Locate the cell with the specified text and output its [x, y] center coordinate. 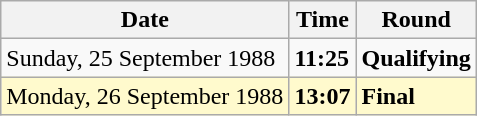
Final [416, 96]
Round [416, 20]
Monday, 26 September 1988 [145, 96]
Qualifying [416, 58]
11:25 [322, 58]
13:07 [322, 96]
Sunday, 25 September 1988 [145, 58]
Time [322, 20]
Date [145, 20]
